Determine the [X, Y] coordinate at the center of the cell enclosing the given text.  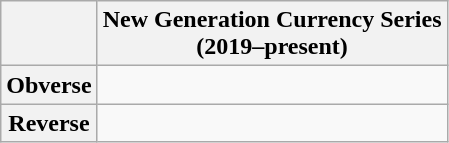
Obverse [49, 85]
New Generation Currency Series(2019–present) [272, 34]
Reverse [49, 123]
